Determine the [x, y] coordinate at the center of the cell enclosing the given text.  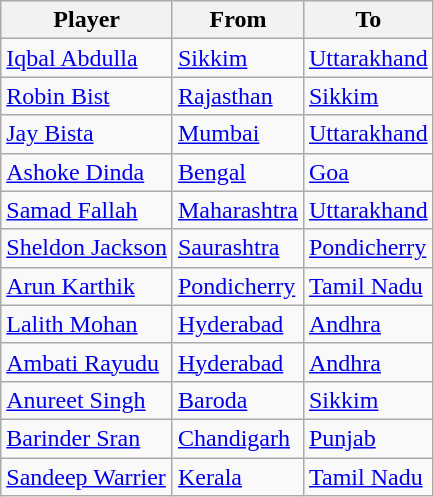
Sandeep Warrier [87, 477]
Sheldon Jackson [87, 248]
Goa [368, 172]
Kerala [238, 477]
Samad Fallah [87, 210]
Anureet Singh [87, 400]
Jay Bista [87, 134]
Bengal [238, 172]
Saurashtra [238, 248]
Robin Bist [87, 96]
Punjab [368, 438]
Chandigarh [238, 438]
To [368, 20]
Baroda [238, 400]
From [238, 20]
Lalith Mohan [87, 324]
Arun Karthik [87, 286]
Ashoke Dinda [87, 172]
Iqbal Abdulla [87, 58]
Rajasthan [238, 96]
Barinder Sran [87, 438]
Maharashtra [238, 210]
Player [87, 20]
Ambati Rayudu [87, 362]
Mumbai [238, 134]
